For the text-containing cell, return its midpoint in [X, Y] coordinate format. 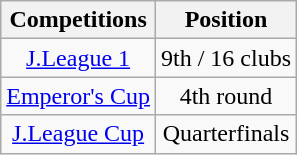
Position [226, 20]
Competitions [78, 20]
J.League 1 [78, 58]
9th / 16 clubs [226, 58]
Emperor's Cup [78, 96]
Quarterfinals [226, 134]
4th round [226, 96]
J.League Cup [78, 134]
